Search for the cell housing the specified text and yield its [X, Y] center coordinate. 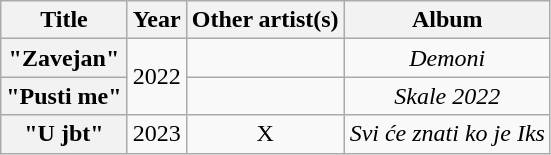
Skale 2022 [447, 96]
Year [156, 20]
"Zavejan" [64, 58]
Title [64, 20]
2022 [156, 77]
Svi će znati ko je Iks [447, 134]
Demoni [447, 58]
"Pusti me" [64, 96]
2023 [156, 134]
"U jbt" [64, 134]
X [265, 134]
Album [447, 20]
Other artist(s) [265, 20]
